Determine the (x, y) coordinate at the center of the cell enclosing the given text.  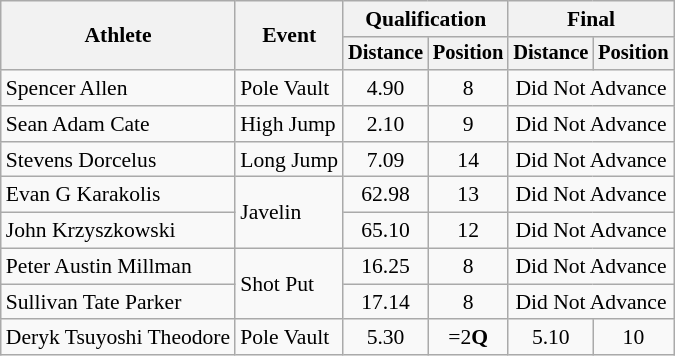
Evan G Karakolis (118, 195)
=2Q (468, 338)
4.90 (386, 88)
Sullivan Tate Parker (118, 302)
62.98 (386, 195)
5.30 (386, 338)
13 (468, 195)
Qualification (426, 19)
14 (468, 160)
High Jump (289, 124)
2.10 (386, 124)
Athlete (118, 36)
12 (468, 231)
7.09 (386, 160)
John Krzyszkowski (118, 231)
Event (289, 36)
Stevens Dorcelus (118, 160)
9 (468, 124)
5.10 (550, 338)
65.10 (386, 231)
Peter Austin Millman (118, 267)
Long Jump (289, 160)
Final (590, 19)
Shot Put (289, 284)
10 (633, 338)
16.25 (386, 267)
17.14 (386, 302)
Javelin (289, 212)
Sean Adam Cate (118, 124)
Spencer Allen (118, 88)
Deryk Tsuyoshi Theodore (118, 338)
